Provide the [x, y] coordinate of the cell's center where the given text is located.  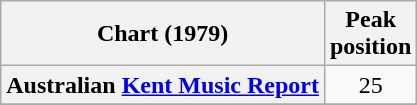
25 [370, 85]
Australian Kent Music Report [163, 85]
Chart (1979) [163, 34]
Peakposition [370, 34]
